Extract the [x, y] coordinate from the center of the cell holding the provided text.  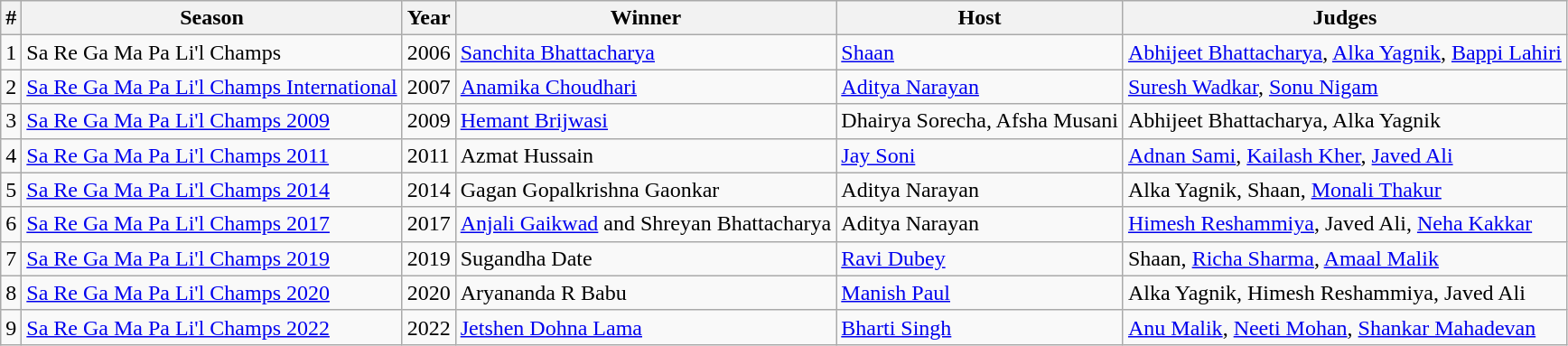
Host [980, 18]
2020 [428, 293]
2022 [428, 327]
Abhijeet Bhattacharya, Alka Yagnik, Bappi Lahiri [1344, 52]
Anamika Choudhari [646, 87]
Aryananda R Babu [646, 293]
Manish Paul [980, 293]
5 [11, 190]
Sugandha Date [646, 258]
Sa Re Ga Ma Pa Li'l Champs 2017 [211, 224]
Anu Malik, Neeti Mohan, Shankar Mahadevan [1344, 327]
Azmat Hussain [646, 155]
1 [11, 52]
Adnan Sami, Kailash Kher, Javed Ali [1344, 155]
Hemant Brijwasi [646, 121]
Sa Re Ga Ma Pa Li'l Champs 2020 [211, 293]
Winner [646, 18]
2011 [428, 155]
Sanchita Bhattacharya [646, 52]
Sa Re Ga Ma Pa Li'l Champs 2019 [211, 258]
Jay Soni [980, 155]
Abhijeet Bhattacharya, Alka Yagnik [1344, 121]
Season [211, 18]
Alka Yagnik, Shaan, Monali Thakur [1344, 190]
Himesh Reshammiya, Javed Ali, Neha Kakkar [1344, 224]
7 [11, 258]
Dhairya Sorecha, Afsha Musani [980, 121]
2007 [428, 87]
2 [11, 87]
Bharti Singh [980, 327]
8 [11, 293]
4 [11, 155]
Sa Re Ga Ma Pa Li'l Champs International [211, 87]
2009 [428, 121]
2017 [428, 224]
2006 [428, 52]
Jetshen Dohna Lama [646, 327]
Sa Re Ga Ma Pa Li'l Champs 2011 [211, 155]
Sa Re Ga Ma Pa Li'l Champs 2022 [211, 327]
Suresh Wadkar, Sonu Nigam [1344, 87]
2019 [428, 258]
Year [428, 18]
Shaan, Richa Sharma, Amaal Malik [1344, 258]
Ravi Dubey [980, 258]
Sa Re Ga Ma Pa Li'l Champs 2009 [211, 121]
Shaan [980, 52]
Anjali Gaikwad and Shreyan Bhattacharya [646, 224]
Judges [1344, 18]
Sa Re Ga Ma Pa Li'l Champs 2014 [211, 190]
Alka Yagnik, Himesh Reshammiya, Javed Ali [1344, 293]
Sa Re Ga Ma Pa Li'l Champs [211, 52]
Gagan Gopalkrishna Gaonkar [646, 190]
2014 [428, 190]
# [11, 18]
6 [11, 224]
9 [11, 327]
3 [11, 121]
